Pinpoint the cell where the given text exists, returning its [x, y] midpoint coordinate. 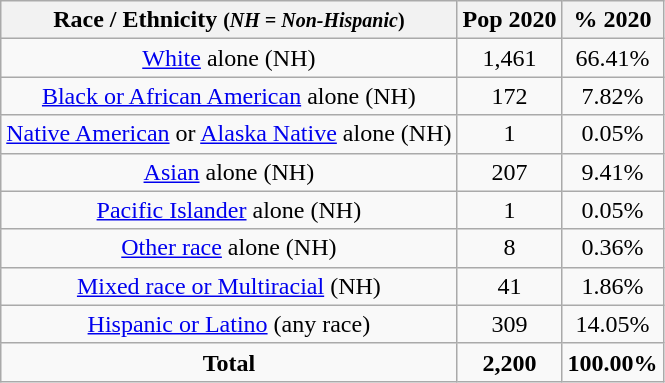
207 [510, 172]
8 [510, 248]
66.41% [612, 58]
Asian alone (NH) [229, 172]
14.05% [612, 324]
7.82% [612, 96]
% 2020 [612, 20]
309 [510, 324]
1,461 [510, 58]
0.36% [612, 248]
1.86% [612, 286]
172 [510, 96]
2,200 [510, 362]
White alone (NH) [229, 58]
41 [510, 286]
Native American or Alaska Native alone (NH) [229, 134]
Total [229, 362]
Mixed race or Multiracial (NH) [229, 286]
100.00% [612, 362]
Black or African American alone (NH) [229, 96]
Pacific Islander alone (NH) [229, 210]
9.41% [612, 172]
Hispanic or Latino (any race) [229, 324]
Race / Ethnicity (NH = Non-Hispanic) [229, 20]
Other race alone (NH) [229, 248]
Pop 2020 [510, 20]
